Output the [X, Y] coordinate of the center of the cell containing the given text.  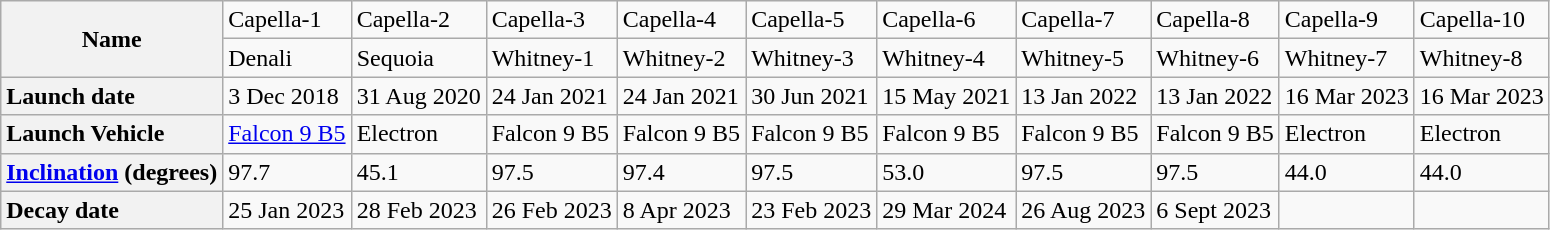
23 Feb 2023 [812, 210]
15 May 2021 [946, 96]
8 Apr 2023 [681, 210]
97.7 [287, 172]
Denali [287, 58]
Whitney-8 [1482, 58]
45.1 [418, 172]
Whitney-4 [946, 58]
Capella-4 [681, 20]
30 Jun 2021 [812, 96]
26 Aug 2023 [1084, 210]
Capella-5 [812, 20]
Capella-2 [418, 20]
Launch date [112, 96]
97.4 [681, 172]
26 Feb 2023 [552, 210]
Name [112, 39]
Capella-1 [287, 20]
Capella-10 [1482, 20]
Capella-3 [552, 20]
Whitney-7 [1346, 58]
Inclination (degrees) [112, 172]
Whitney-3 [812, 58]
Whitney-5 [1084, 58]
Decay date [112, 210]
Whitney-2 [681, 58]
29 Mar 2024 [946, 210]
Capella-8 [1215, 20]
Whitney-6 [1215, 58]
Launch Vehicle [112, 134]
25 Jan 2023 [287, 210]
28 Feb 2023 [418, 210]
Capella-7 [1084, 20]
Sequoia [418, 58]
31 Aug 2020 [418, 96]
Capella-9 [1346, 20]
6 Sept 2023 [1215, 210]
Whitney-1 [552, 58]
3 Dec 2018 [287, 96]
53.0 [946, 172]
Capella-6 [946, 20]
